Return the [X, Y] coordinate for the center point of the cell that contains the specified text.  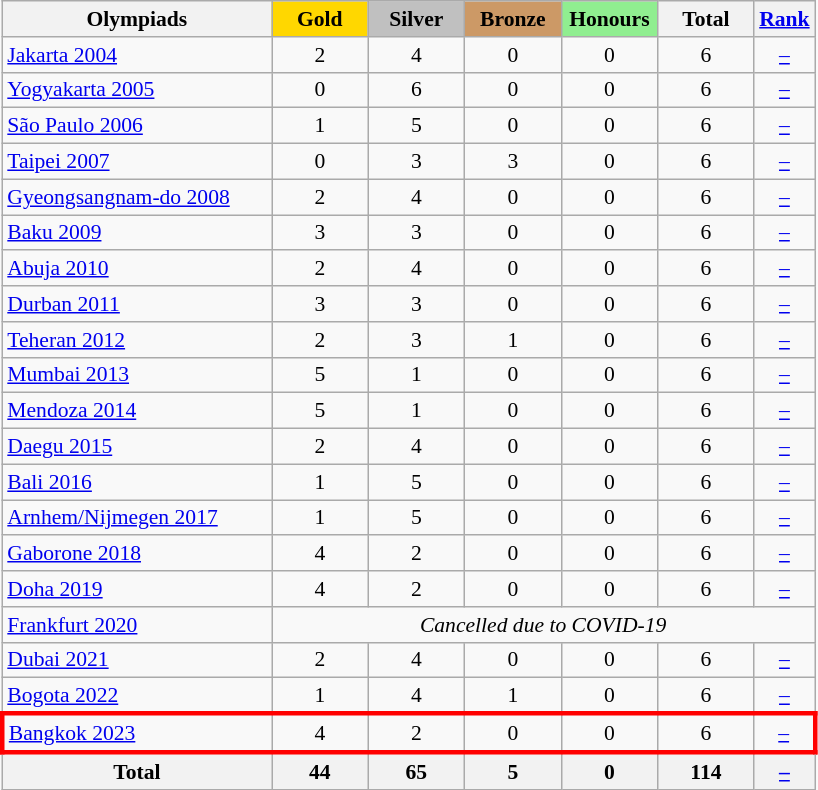
Jakarta 2004 [136, 55]
Baku 2009 [136, 233]
Daegu 2015 [136, 447]
Teheran 2012 [136, 340]
Taipei 2007 [136, 162]
Gaborone 2018 [136, 554]
Olympiads [136, 19]
Dubai 2021 [136, 660]
Bogota 2022 [136, 696]
44 [320, 770]
65 [416, 770]
Gyeongsangnam-do 2008 [136, 197]
Doha 2019 [136, 589]
Bronze [514, 19]
Durban 2011 [136, 304]
Abuja 2010 [136, 269]
Rank [784, 19]
São Paulo 2006 [136, 126]
Cancelled due to COVID-19 [544, 625]
Bangkok 2023 [136, 734]
Gold [320, 19]
Frankfurt 2020 [136, 625]
114 [706, 770]
Bali 2016 [136, 482]
Mendoza 2014 [136, 411]
Yogyakarta 2005 [136, 90]
Silver [416, 19]
Honours [610, 19]
Arnhem/Nijmegen 2017 [136, 518]
Mumbai 2013 [136, 375]
